Pinpoint the cell where the given text exists, returning its (x, y) midpoint coordinate. 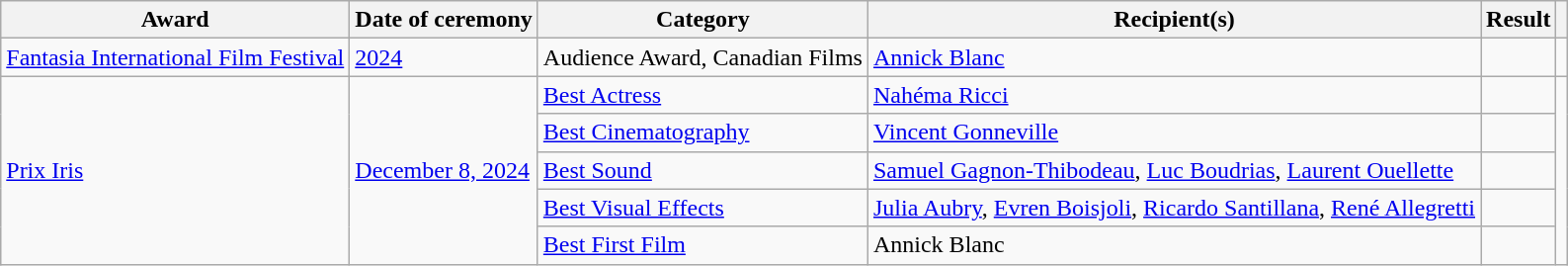
Best Visual Effects (702, 208)
Fantasia International Film Festival (176, 57)
Recipient(s) (1174, 20)
Julia Aubry, Evren Boisjoli, Ricardo Santillana, René Allegretti (1174, 208)
Best First Film (702, 245)
Audience Award, Canadian Films (702, 57)
Award (176, 20)
December 8, 2024 (445, 170)
Best Sound (702, 170)
Best Actress (702, 95)
Best Cinematography (702, 133)
2024 (445, 57)
Result (1519, 20)
Vincent Gonneville (1174, 133)
Nahéma Ricci (1174, 95)
Samuel Gagnon-Thibodeau, Luc Boudrias, Laurent Ouellette (1174, 170)
Category (702, 20)
Prix Iris (176, 170)
Date of ceremony (445, 20)
